Return the [X, Y] coordinate for the center point of the cell that contains the specified text.  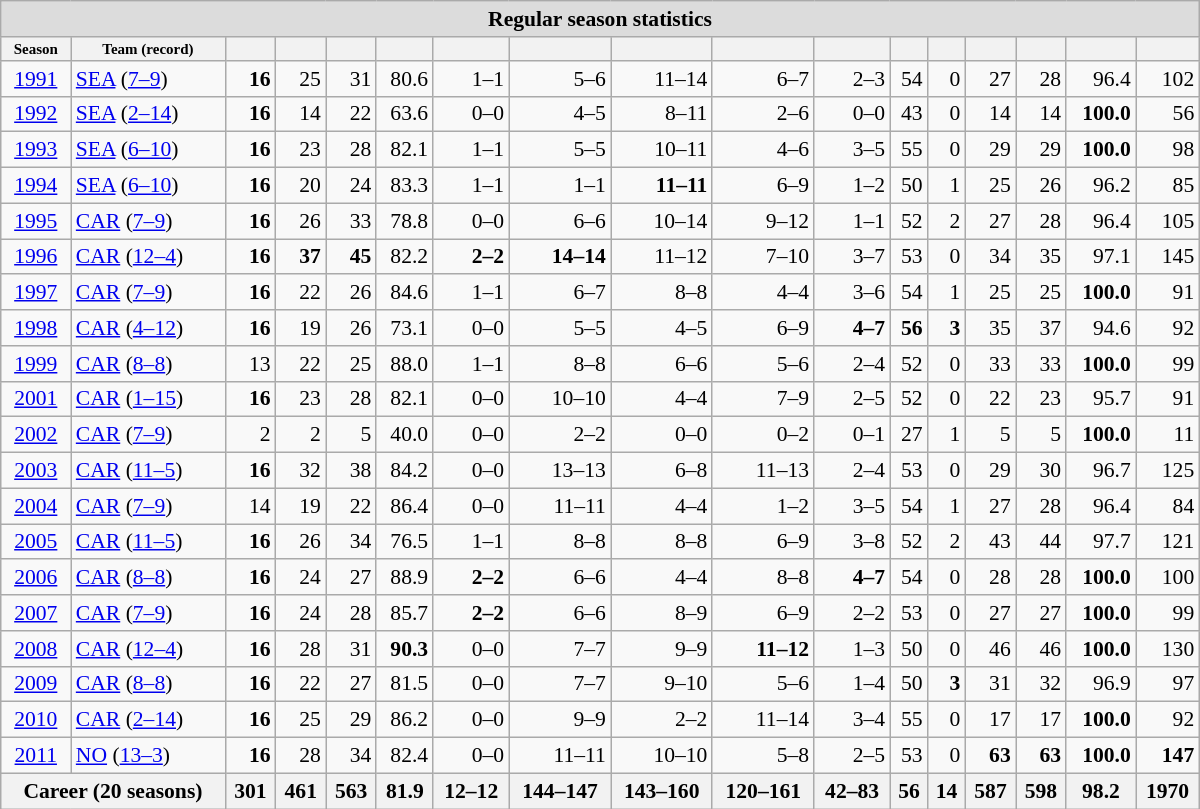
8–11 [662, 114]
1997 [36, 292]
10–14 [662, 221]
1–3 [852, 648]
8–9 [662, 613]
3–4 [852, 720]
2002 [36, 435]
38 [351, 470]
84.2 [404, 470]
82.2 [404, 256]
5–8 [763, 755]
CAR (1–15) [148, 399]
125 [1168, 470]
3–6 [852, 292]
84 [1168, 506]
1994 [36, 185]
9–12 [763, 221]
20 [301, 185]
130 [1168, 648]
2–3 [852, 78]
120–161 [763, 791]
145 [1168, 256]
CAR (4–12) [148, 328]
2011 [36, 755]
96.7 [1101, 470]
42–83 [852, 791]
1991 [36, 78]
SEA (2–14) [148, 114]
301 [250, 791]
7–9 [763, 399]
76.5 [404, 542]
97.1 [1101, 256]
83.3 [404, 185]
85 [1168, 185]
11 [1168, 435]
2009 [36, 684]
6–8 [662, 470]
1998 [36, 328]
96.9 [1101, 684]
98.2 [1101, 791]
563 [351, 791]
1999 [36, 363]
13–13 [560, 470]
81.9 [404, 791]
100 [1168, 577]
81.5 [404, 684]
2–6 [763, 114]
10–11 [662, 150]
12–12 [471, 791]
73.1 [404, 328]
2003 [36, 470]
2001 [36, 399]
90.3 [404, 648]
1996 [36, 256]
2005 [36, 542]
2008 [36, 648]
96.2 [1101, 185]
1970 [1168, 791]
CAR (2–14) [148, 720]
44 [1041, 542]
1–4 [852, 684]
78.8 [404, 221]
13 [250, 363]
598 [1041, 791]
94.6 [1101, 328]
1993 [36, 150]
2010 [36, 720]
143–160 [662, 791]
40.0 [404, 435]
Career (20 seasons) [113, 791]
11–13 [763, 470]
147 [1168, 755]
121 [1168, 542]
86.4 [404, 506]
85.7 [404, 613]
144–147 [560, 791]
0–1 [852, 435]
86.2 [404, 720]
9–10 [662, 684]
7–10 [763, 256]
45 [351, 256]
82.4 [404, 755]
2006 [36, 577]
80.6 [404, 78]
461 [301, 791]
102 [1168, 78]
105 [1168, 221]
97.7 [1101, 542]
SEA (7–9) [148, 78]
88.0 [404, 363]
Team (record) [148, 48]
Regular season statistics [600, 19]
3–8 [852, 542]
587 [990, 791]
2007 [36, 613]
97 [1168, 684]
30 [1041, 470]
2004 [36, 506]
88.9 [404, 577]
4–6 [763, 150]
84.6 [404, 292]
98 [1168, 150]
63.6 [404, 114]
95.7 [1101, 399]
1995 [36, 221]
Season [36, 48]
14–14 [560, 256]
0–2 [763, 435]
1992 [36, 114]
3–7 [852, 256]
NO (13–3) [148, 755]
